Locate the cell with the specified text and output its (x, y) center coordinate. 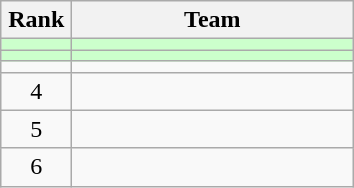
Team (212, 20)
Rank (36, 20)
5 (36, 129)
6 (36, 167)
4 (36, 91)
